Extract the (x, y) coordinate from the center of the cell holding the provided text.  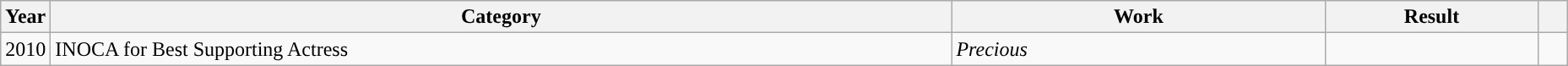
2010 (25, 49)
Work (1138, 17)
Result (1432, 17)
Category (502, 17)
INOCA for Best Supporting Actress (502, 49)
Year (25, 17)
Precious (1138, 49)
